From the cell containing the given text, extract its center point as [x, y] coordinate. 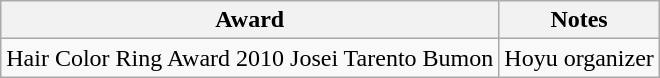
Hair Color Ring Award 2010 Josei Tarento Bumon [250, 58]
Hoyu organizer [580, 58]
Notes [580, 20]
Award [250, 20]
